Identify which cell holds the provided text, then report its (X, Y) central coordinate. 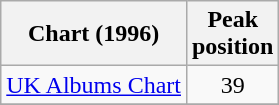
Chart (1996) (94, 34)
UK Albums Chart (94, 85)
Peakposition (232, 34)
39 (232, 85)
